For the text-containing cell, return its midpoint in [X, Y] coordinate format. 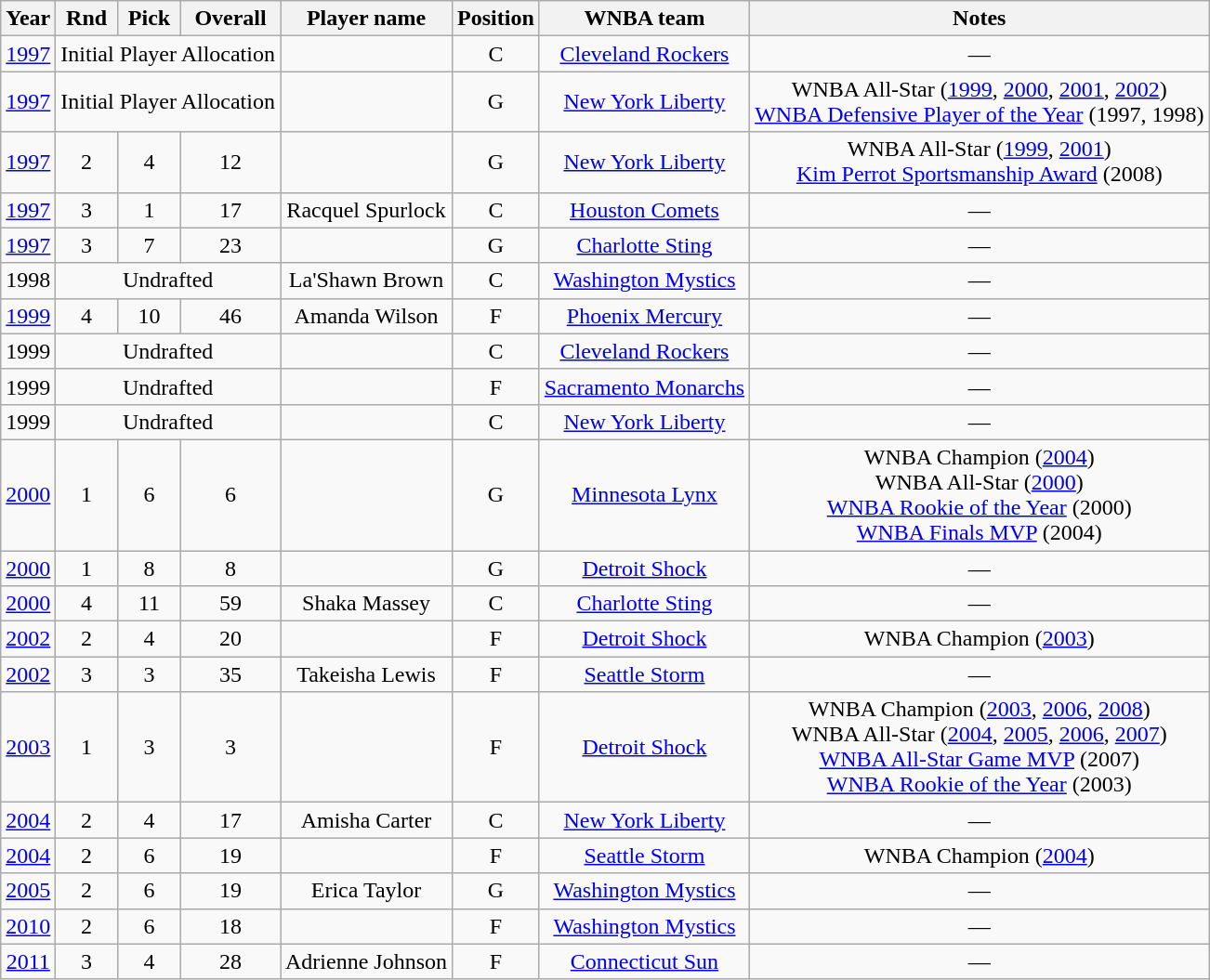
WNBA Champion (2003, 2006, 2008)WNBA All-Star (2004, 2005, 2006, 2007)WNBA All-Star Game MVP (2007)WNBA Rookie of the Year (2003) [980, 747]
11 [149, 604]
7 [149, 245]
Rnd [87, 19]
Minnesota Lynx [644, 494]
Racquel Spurlock [366, 210]
46 [230, 316]
10 [149, 316]
2011 [28, 961]
La'Shawn Brown [366, 281]
Houston Comets [644, 210]
20 [230, 639]
18 [230, 926]
12 [230, 162]
WNBA Champion (2004)WNBA All-Star (2000)WNBA Rookie of the Year (2000)WNBA Finals MVP (2004) [980, 494]
35 [230, 674]
Year [28, 19]
WNBA Champion (2003) [980, 639]
WNBA Champion (2004) [980, 856]
Shaka Massey [366, 604]
28 [230, 961]
59 [230, 604]
Pick [149, 19]
2005 [28, 891]
Connecticut Sun [644, 961]
Position [496, 19]
WNBA All-Star (1999, 2000, 2001, 2002)WNBA Defensive Player of the Year (1997, 1998) [980, 102]
WNBA All-Star (1999, 2001)Kim Perrot Sportsmanship Award (2008) [980, 162]
Erica Taylor [366, 891]
Overall [230, 19]
23 [230, 245]
Amisha Carter [366, 820]
Adrienne Johnson [366, 961]
2003 [28, 747]
2010 [28, 926]
Player name [366, 19]
Phoenix Mercury [644, 316]
1998 [28, 281]
Sacramento Monarchs [644, 386]
WNBA team [644, 19]
Takeisha Lewis [366, 674]
Notes [980, 19]
Amanda Wilson [366, 316]
